Output the [X, Y] coordinate of the center of the cell containing the given text.  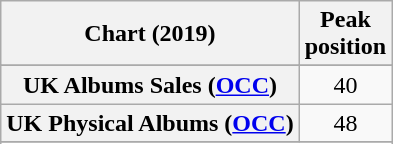
Peakposition [345, 34]
UK Albums Sales (OCC) [150, 85]
UK Physical Albums (OCC) [150, 123]
48 [345, 123]
40 [345, 85]
Chart (2019) [150, 34]
